Find where the given text appears and provide that cell's center as (x, y) coordinate. 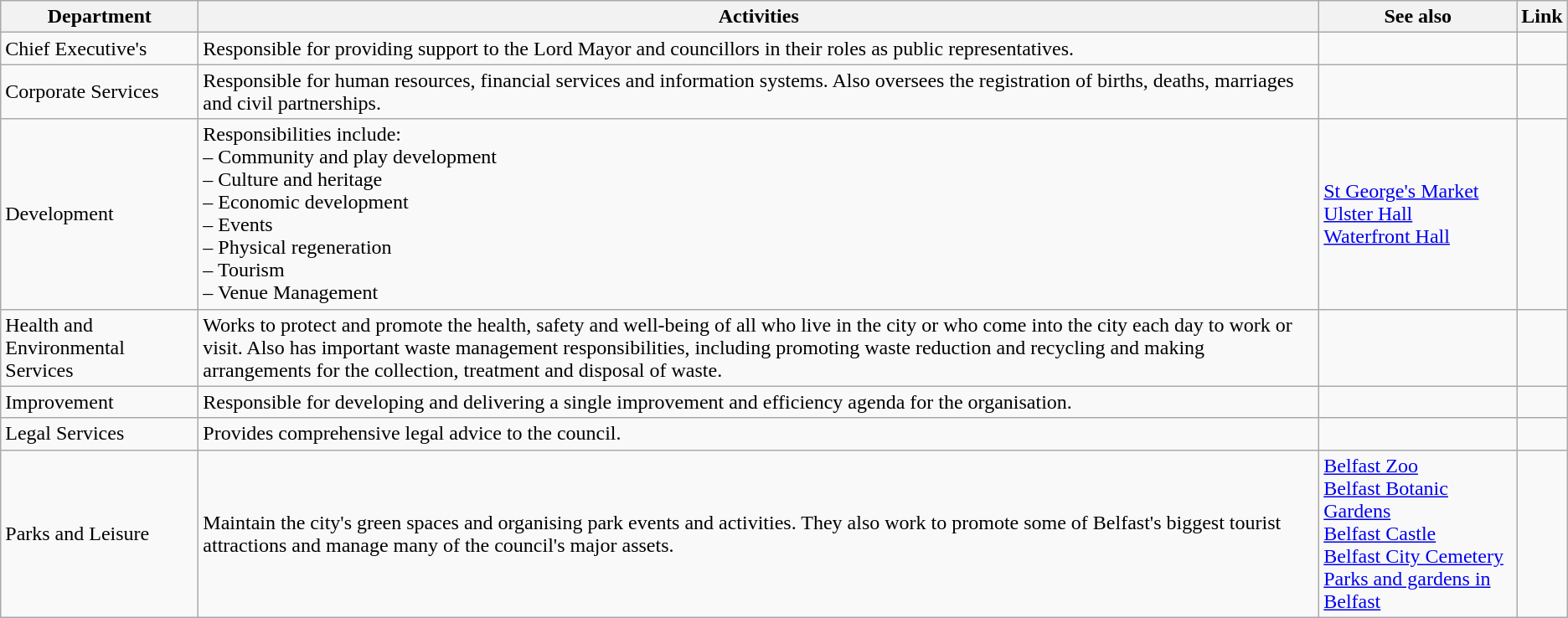
St George's Market Ulster Hall Waterfront Hall (1418, 214)
Belfast Zoo Belfast Botanic Gardens Belfast Castle Belfast City Cemetery Parks and gardens in Belfast (1418, 533)
Chief Executive's (100, 49)
Responsible for providing support to the Lord Mayor and councillors in their roles as public representatives. (759, 49)
Parks and Leisure (100, 533)
Activities (759, 17)
Responsible for developing and delivering a single improvement and efficiency agenda for the organisation. (759, 402)
Provides comprehensive legal advice to the council. (759, 434)
Development (100, 214)
Health and Environmental Services (100, 348)
See also (1418, 17)
Link (1542, 17)
Department (100, 17)
Legal Services (100, 434)
Corporate Services (100, 92)
Improvement (100, 402)
